From the cell containing the given text, extract its center point as (x, y) coordinate. 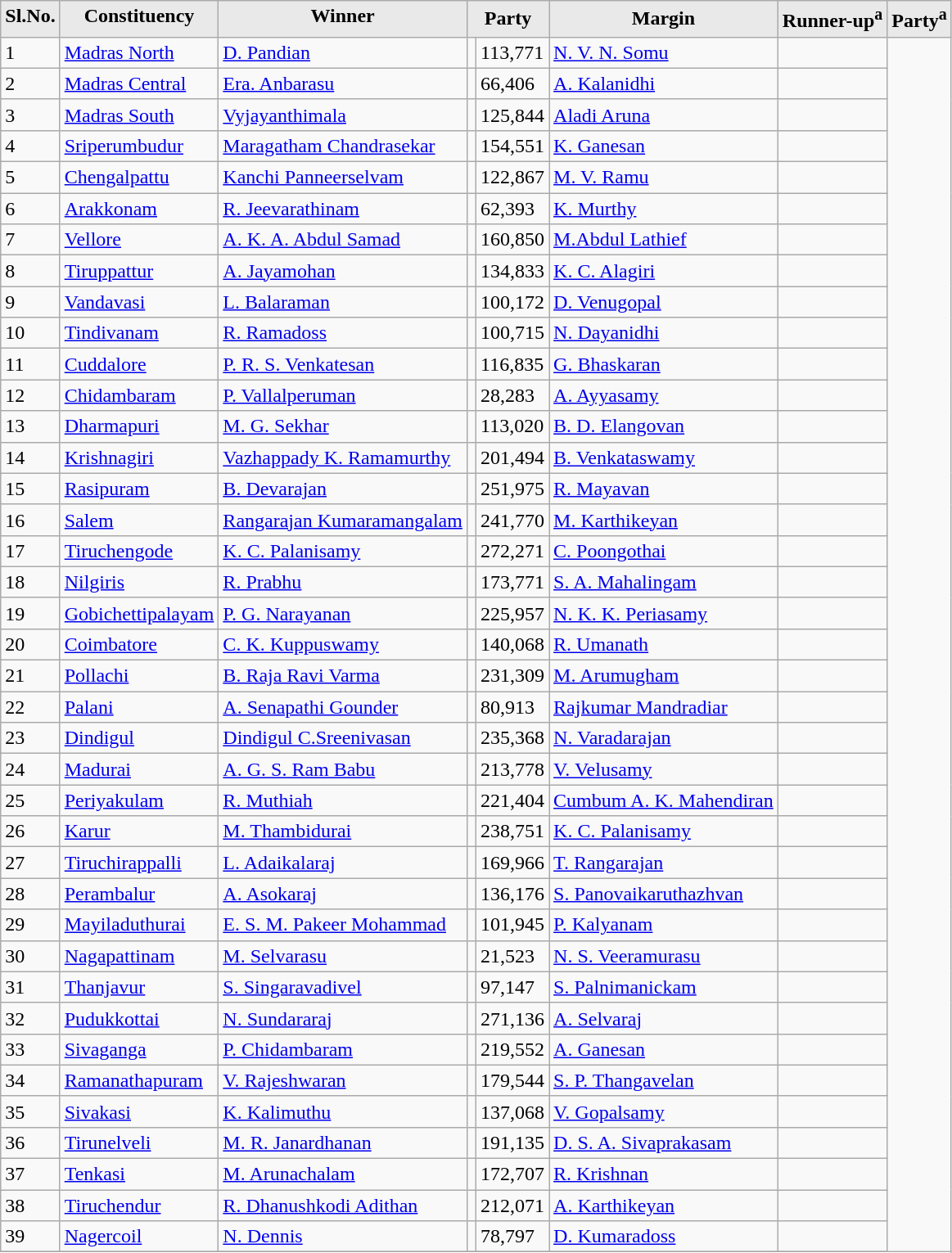
R. Ramadoss (343, 333)
19 (30, 613)
Cumbum A. K. Mahendiran (664, 800)
169,966 (512, 863)
P. Vallalperuman (343, 395)
Madras Central (139, 83)
Tirunelveli (139, 1143)
9 (30, 302)
116,835 (512, 364)
26 (30, 832)
L. Balaraman (343, 302)
K. Murthy (664, 209)
D. S. A. Sivaprakasam (664, 1143)
22 (30, 707)
25 (30, 800)
100,172 (512, 302)
B. Venkataswamy (664, 457)
N. Sundararaj (343, 1018)
R. Mayavan (664, 489)
37 (30, 1174)
L. Adaikalaraj (343, 863)
T. Rangarajan (664, 863)
Margin (664, 20)
28 (30, 894)
78,797 (512, 1237)
Sl.No. (30, 20)
101,945 (512, 925)
B. Devarajan (343, 489)
231,309 (512, 676)
113,771 (512, 52)
Chidambaram (139, 395)
191,135 (512, 1143)
23 (30, 738)
172,707 (512, 1174)
R. Umanath (664, 644)
Rangarajan Kumaramangalam (343, 520)
154,551 (512, 146)
27 (30, 863)
Tiruchirappalli (139, 863)
21 (30, 676)
8 (30, 271)
Cuddalore (139, 364)
66,406 (512, 83)
12 (30, 395)
S. Panovaikaruthazhvan (664, 894)
A. Jayamohan (343, 271)
179,544 (512, 1080)
213,778 (512, 769)
S. Singaravadivel (343, 987)
Madurai (139, 769)
N. V. N. Somu (664, 52)
D. Venugopal (664, 302)
E. S. M. Pakeer Mohammad (343, 925)
219,552 (512, 1049)
A. Ganesan (664, 1049)
N. Varadarajan (664, 738)
P. Chidambaram (343, 1049)
32 (30, 1018)
R. Prabhu (343, 582)
10 (30, 333)
24 (30, 769)
80,913 (512, 707)
Chengalpattu (139, 178)
K. Kalimuthu (343, 1111)
Kanchi Panneerselvam (343, 178)
A. G. S. Ram Babu (343, 769)
17 (30, 551)
272,271 (512, 551)
P. G. Narayanan (343, 613)
P. R. S. Venkatesan (343, 364)
V. Rajeshwaran (343, 1080)
Nilgiris (139, 582)
16 (30, 520)
B. Raja Ravi Varma (343, 676)
29 (30, 925)
C. Poongothai (664, 551)
212,071 (512, 1206)
Runner-upa (832, 20)
V. Gopalsamy (664, 1111)
Coimbatore (139, 644)
S. A. Mahalingam (664, 582)
238,751 (512, 832)
R. Dhanushkodi Adithan (343, 1206)
Palani (139, 707)
Pudukkottai (139, 1018)
A. Ayyasamy (664, 395)
Gobichettipalayam (139, 613)
Dharmapuri (139, 426)
7 (30, 240)
D. Kumaradoss (664, 1237)
M. Karthikeyan (664, 520)
P. Kalyanam (664, 925)
A. Karthikeyan (664, 1206)
Vyjayanthimala (343, 115)
N. Dayanidhi (664, 333)
S. P. Thangavelan (664, 1080)
Pollachi (139, 676)
N. Dennis (343, 1237)
Perambalur (139, 894)
20 (30, 644)
Tiruchendur (139, 1206)
K. C. Alagiri (664, 271)
97,147 (512, 987)
Tindivanam (139, 333)
Mayiladuthurai (139, 925)
A. Asokaraj (343, 894)
Arakkonam (139, 209)
11 (30, 364)
R. Muthiah (343, 800)
N. K. K. Periasamy (664, 613)
A. Selvaraj (664, 1018)
M. Arunachalam (343, 1174)
Periyakulam (139, 800)
B. D. Elangovan (664, 426)
Dindigul C.Sreenivasan (343, 738)
122,867 (512, 178)
134,833 (512, 271)
M. Thambidurai (343, 832)
M.Abdul Lathief (664, 240)
Tiruppattur (139, 271)
100,715 (512, 333)
35 (30, 1111)
Vazhappady K. Ramamurthy (343, 457)
Party (508, 20)
S. Palnimanickam (664, 987)
Dindigul (139, 738)
28,283 (512, 395)
M. Arumugham (664, 676)
3 (30, 115)
Rasipuram (139, 489)
251,975 (512, 489)
M. G. Sekhar (343, 426)
Krishnagiri (139, 457)
221,404 (512, 800)
6 (30, 209)
173,771 (512, 582)
33 (30, 1049)
Rajkumar Mandradiar (664, 707)
15 (30, 489)
225,957 (512, 613)
Era. Anbarasu (343, 83)
62,393 (512, 209)
160,850 (512, 240)
A. Kalanidhi (664, 83)
R. Jeevarathinam (343, 209)
M. R. Janardhanan (343, 1143)
Madras South (139, 115)
201,494 (512, 457)
18 (30, 582)
A. Senapathi Gounder (343, 707)
Maragatham Chandrasekar (343, 146)
113,020 (512, 426)
5 (30, 178)
Vellore (139, 240)
Aladi Aruna (664, 115)
Sivakasi (139, 1111)
31 (30, 987)
136,176 (512, 894)
Tiruchengode (139, 551)
2 (30, 83)
Partya (919, 20)
Constituency (139, 20)
21,523 (512, 956)
D. Pandian (343, 52)
V. Velusamy (664, 769)
36 (30, 1143)
34 (30, 1080)
C. K. Kuppuswamy (343, 644)
241,770 (512, 520)
235,368 (512, 738)
137,068 (512, 1111)
Thanjavur (139, 987)
Sriperumbudur (139, 146)
Ramanathapuram (139, 1080)
M. Selvarasu (343, 956)
Madras North (139, 52)
N. S. Veeramurasu (664, 956)
Nagercoil (139, 1237)
30 (30, 956)
M. V. Ramu (664, 178)
39 (30, 1237)
140,068 (512, 644)
38 (30, 1206)
Sivaganga (139, 1049)
4 (30, 146)
14 (30, 457)
Vandavasi (139, 302)
Nagapattinam (139, 956)
Salem (139, 520)
1 (30, 52)
K. Ganesan (664, 146)
271,136 (512, 1018)
Tenkasi (139, 1174)
A. K. A. Abdul Samad (343, 240)
G. Bhaskaran (664, 364)
13 (30, 426)
Winner (343, 20)
Karur (139, 832)
R. Krishnan (664, 1174)
125,844 (512, 115)
